Search for the cell housing the specified text and yield its [x, y] center coordinate. 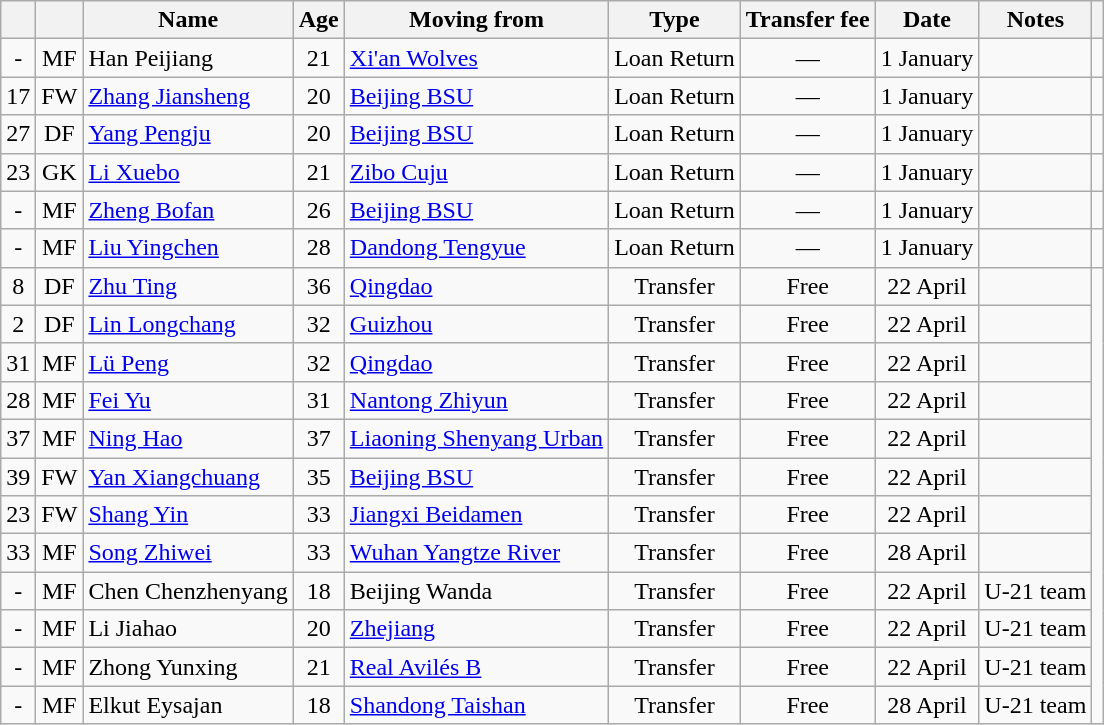
17 [18, 96]
Yang Pengju [188, 134]
Shang Yin [188, 515]
Liu Yingchen [188, 248]
Ning Hao [188, 438]
Moving from [476, 20]
26 [318, 210]
GK [60, 172]
Elkut Eysajan [188, 705]
Notes [1036, 20]
Age [318, 20]
Real Avilés B [476, 667]
Xi'an Wolves [476, 58]
Dandong Tengyue [476, 248]
27 [18, 134]
Zhu Ting [188, 286]
Wuhan Yangtze River [476, 553]
8 [18, 286]
Liaoning Shenyang Urban [476, 438]
Zhang Jiansheng [188, 96]
Zhejiang [476, 629]
Zheng Bofan [188, 210]
2 [18, 324]
Yan Xiangchuang [188, 477]
Name [188, 20]
Guizhou [476, 324]
Nantong Zhiyun [476, 400]
Jiangxi Beidamen [476, 515]
Date [927, 20]
Fei Yu [188, 400]
Zibo Cuju [476, 172]
Han Peijiang [188, 58]
Beijing Wanda [476, 591]
35 [318, 477]
Li Xuebo [188, 172]
Lü Peng [188, 362]
39 [18, 477]
Chen Chenzhenyang [188, 591]
Lin Longchang [188, 324]
Zhong Yunxing [188, 667]
36 [318, 286]
Shandong Taishan [476, 705]
Transfer fee [808, 20]
Song Zhiwei [188, 553]
Li Jiahao [188, 629]
Type [675, 20]
